Find where the given text appears and provide that cell's center as [X, Y] coordinate. 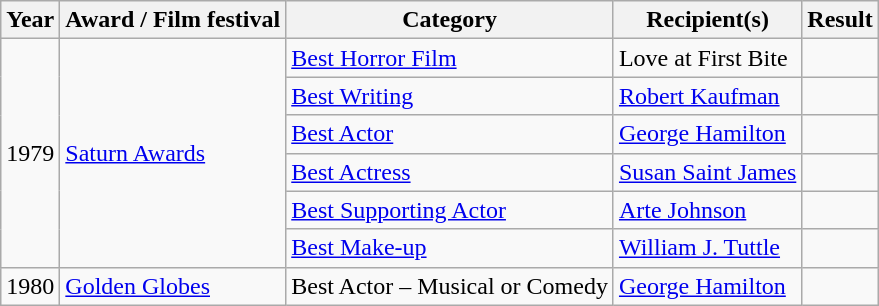
Year [30, 20]
Result [840, 20]
Category [450, 20]
Susan Saint James [707, 172]
Award / Film festival [173, 20]
Arte Johnson [707, 210]
Best Actor [450, 134]
Best Make-up [450, 248]
Robert Kaufman [707, 96]
1979 [30, 153]
Best Actress [450, 172]
Best Writing [450, 96]
Love at First Bite [707, 58]
Best Horror Film [450, 58]
Best Supporting Actor [450, 210]
Golden Globes [173, 286]
Saturn Awards [173, 153]
Best Actor – Musical or Comedy [450, 286]
William J. Tuttle [707, 248]
Recipient(s) [707, 20]
1980 [30, 286]
